Capture the cell that displays the provided text and extract its [X, Y] central coordinate. 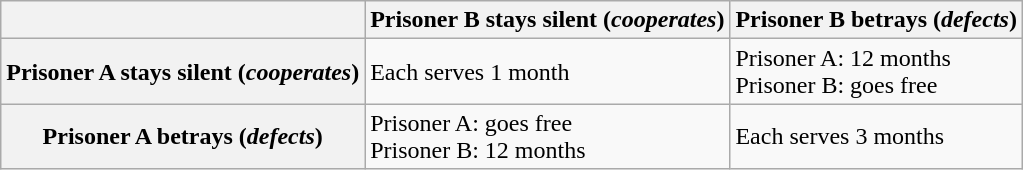
Prisoner B stays silent (cooperates) [548, 20]
Each serves 3 months [876, 136]
Prisoner B betrays (defects) [876, 20]
Prisoner A stays silent (cooperates) [183, 72]
Each serves 1 month [548, 72]
Prisoner A: goes freePrisoner B: 12 months [548, 136]
Prisoner A betrays (defects) [183, 136]
Prisoner A: 12 monthsPrisoner B: goes free [876, 72]
